Locate the cell with the specified text and output its [X, Y] center coordinate. 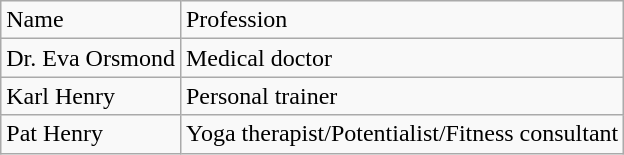
Profession [402, 20]
Name [91, 20]
Karl Henry [91, 96]
Pat Henry [91, 134]
Personal trainer [402, 96]
Medical doctor [402, 58]
Dr. Eva Orsmond [91, 58]
Yoga therapist/Potentialist/Fitness consultant [402, 134]
